Determine the (X, Y) coordinate at the center of the cell enclosing the given text.  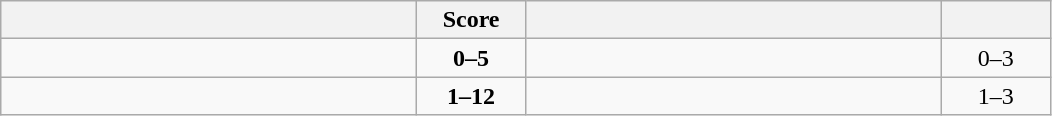
Score (472, 20)
1–3 (996, 96)
0–3 (996, 58)
0–5 (472, 58)
1–12 (472, 96)
